Find where the given text appears and provide that cell's center as (x, y) coordinate. 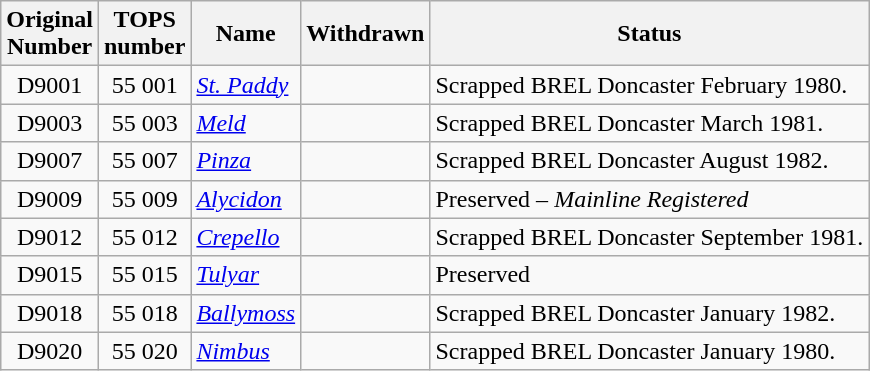
Name (246, 34)
D9003 (50, 123)
D9020 (50, 351)
Nimbus (246, 351)
55 009 (144, 199)
55 018 (144, 313)
Alycidon (246, 199)
D9007 (50, 161)
55 020 (144, 351)
55 001 (144, 85)
D9015 (50, 275)
D9001 (50, 85)
55 012 (144, 237)
Scrapped BREL Doncaster September 1981. (650, 237)
D9018 (50, 313)
55 015 (144, 275)
Crepello (246, 237)
D9009 (50, 199)
Scrapped BREL Doncaster August 1982. (650, 161)
55 007 (144, 161)
Scrapped BREL Doncaster February 1980. (650, 85)
Scrapped BREL Doncaster March 1981. (650, 123)
Preserved – Mainline Registered (650, 199)
OriginalNumber (50, 34)
55 003 (144, 123)
Status (650, 34)
Preserved (650, 275)
Pinza (246, 161)
Ballymoss (246, 313)
St. Paddy (246, 85)
Scrapped BREL Doncaster January 1980. (650, 351)
D9012 (50, 237)
Scrapped BREL Doncaster January 1982. (650, 313)
Meld (246, 123)
TOPSnumber (144, 34)
Withdrawn (366, 34)
Tulyar (246, 275)
